Determine the (x, y) coordinate at the center of the cell enclosing the given text.  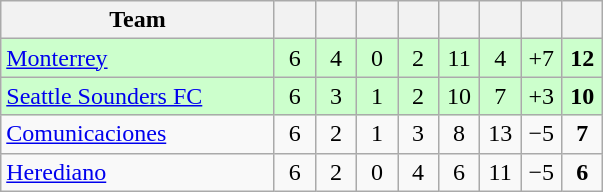
8 (460, 134)
13 (500, 134)
+3 (542, 96)
12 (582, 58)
+7 (542, 58)
Team (138, 20)
Herediano (138, 172)
Comunicaciones (138, 134)
Monterrey (138, 58)
Seattle Sounders FC (138, 96)
